Return (x, y) of the center of cell containing provided text 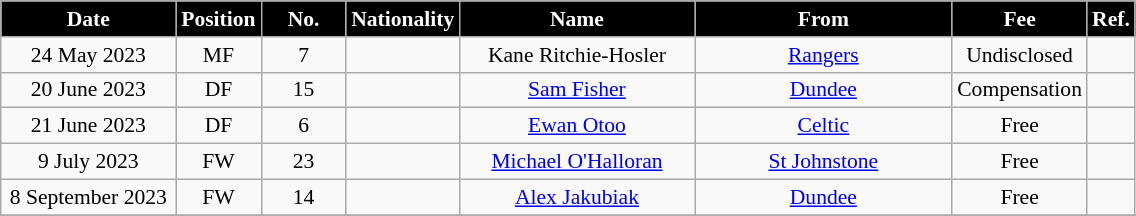
Sam Fisher (576, 90)
Compensation (1020, 90)
Ewan Otoo (576, 126)
20 June 2023 (88, 90)
8 September 2023 (88, 197)
Fee (1020, 19)
9 July 2023 (88, 162)
15 (304, 90)
7 (304, 55)
6 (304, 126)
21 June 2023 (88, 126)
Name (576, 19)
14 (304, 197)
Undisclosed (1020, 55)
No. (304, 19)
Celtic (824, 126)
St Johnstone (824, 162)
Nationality (402, 19)
MF (218, 55)
Alex Jakubiak (576, 197)
Date (88, 19)
From (824, 19)
Kane Ritchie-Hosler (576, 55)
Rangers (824, 55)
23 (304, 162)
Position (218, 19)
24 May 2023 (88, 55)
Ref. (1111, 19)
Michael O'Halloran (576, 162)
